Pinpoint the cell where the given text exists, returning its [X, Y] midpoint coordinate. 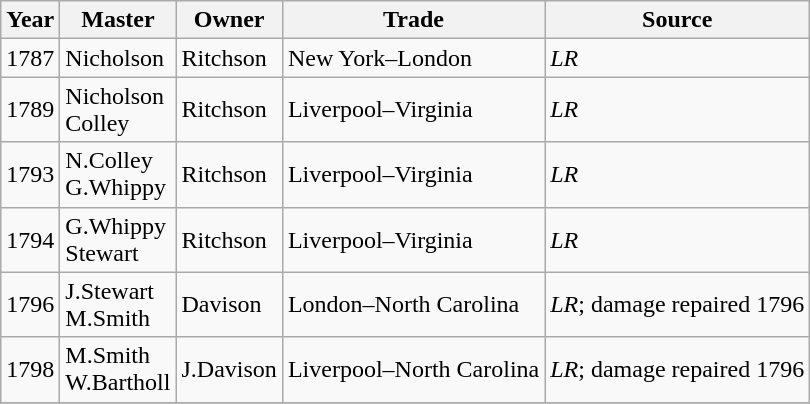
G.WhippyStewart [118, 240]
London–North Carolina [413, 304]
Nicholson [118, 58]
Davison [229, 304]
Source [678, 20]
1793 [30, 174]
N.Colley G.Whippy [118, 174]
1798 [30, 370]
Trade [413, 20]
Liverpool–North Carolina [413, 370]
NicholsonColley [118, 110]
J.StewartM.Smith [118, 304]
1794 [30, 240]
Master [118, 20]
1787 [30, 58]
M.SmithW.Bartholl [118, 370]
New York–London [413, 58]
Owner [229, 20]
1789 [30, 110]
1796 [30, 304]
J.Davison [229, 370]
Year [30, 20]
